Determine the [x, y] coordinate at the center of the cell enclosing the given text.  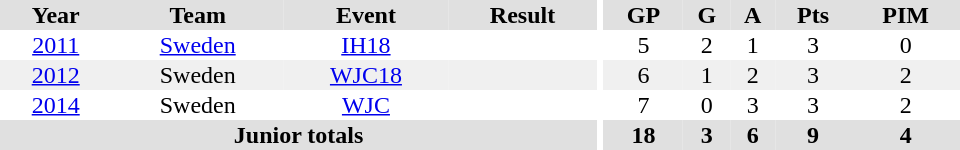
2014 [56, 105]
Junior totals [298, 135]
18 [644, 135]
Result [522, 15]
Pts [813, 15]
5 [644, 45]
WJC [366, 105]
PIM [906, 15]
2011 [56, 45]
Event [366, 15]
WJC18 [366, 75]
GP [644, 15]
G [706, 15]
Team [198, 15]
IH18 [366, 45]
A [752, 15]
2012 [56, 75]
9 [813, 135]
7 [644, 105]
Year [56, 15]
4 [906, 135]
